Return [x, y] of the center of cell containing provided text 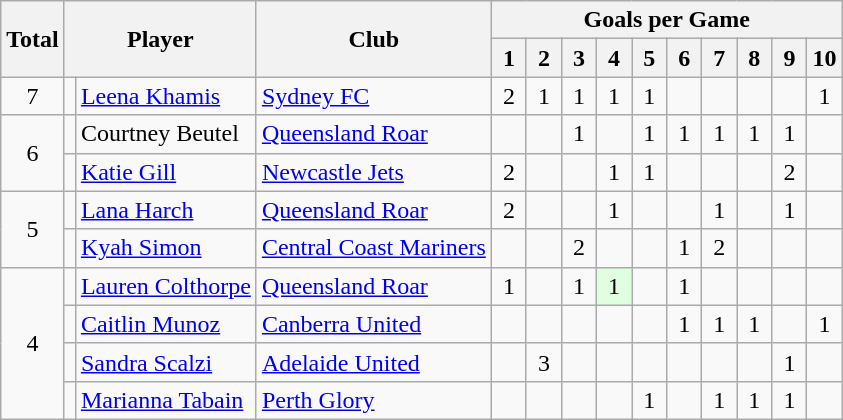
Lana Harch [166, 210]
Newcastle Jets [374, 172]
Total [33, 39]
Caitlin Munoz [166, 324]
Kyah Simon [166, 248]
Goals per Game [666, 20]
Marianna Tabain [166, 400]
9 [790, 58]
Sydney FC [374, 96]
Player [160, 39]
Katie Gill [166, 172]
Canberra United [374, 324]
Central Coast Mariners [374, 248]
Leena Khamis [166, 96]
Perth Glory [374, 400]
8 [754, 58]
Sandra Scalzi [166, 362]
Adelaide United [374, 362]
Courtney Beutel [166, 134]
10 [824, 58]
Club [374, 39]
Lauren Colthorpe [166, 286]
